Detect which cell encompasses the target text, then output its [x, y] center coordinate. 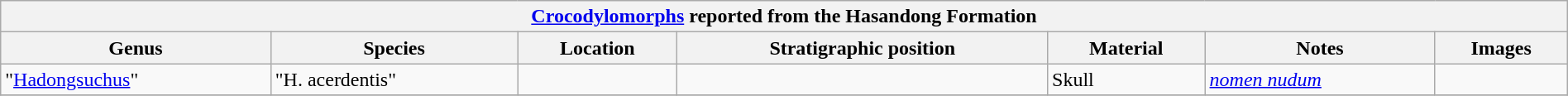
Material [1126, 48]
Species [394, 48]
Genus [136, 48]
Skull [1126, 79]
Images [1501, 48]
Stratigraphic position [863, 48]
Location [597, 48]
nomen nudum [1320, 79]
"H. acerdentis" [394, 79]
"Hadongsuchus" [136, 79]
Notes [1320, 48]
Crocodylomorphs reported from the Hasandong Formation [784, 17]
